From the cell containing the given text, extract its center point as [x, y] coordinate. 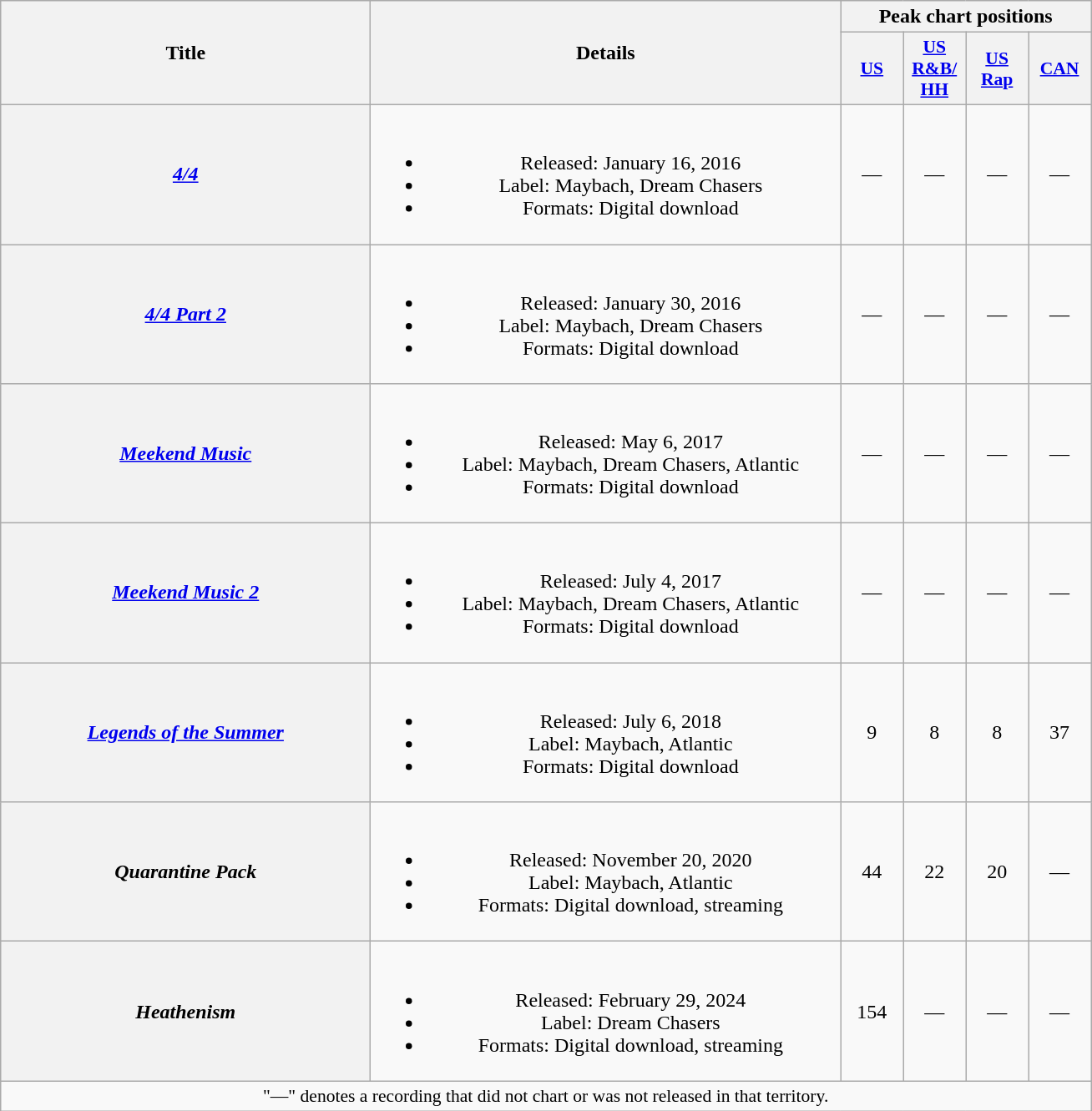
9 [872, 733]
Details [606, 53]
USRap [997, 68]
Released: July 6, 2018Label: Maybach, AtlanticFormats: Digital download [606, 733]
Released: February 29, 2024Label: Dream ChasersFormats: Digital download, streaming [606, 1012]
Heathenism [185, 1012]
Released: January 16, 2016Label: Maybach, Dream ChasersFormats: Digital download [606, 174]
Title [185, 53]
4/4 Part 2 [185, 314]
Released: January 30, 2016Label: Maybach, Dream ChasersFormats: Digital download [606, 314]
Meekend Music [185, 454]
CAN [1060, 68]
20 [997, 871]
4/4 [185, 174]
22 [935, 871]
Peak chart positions [966, 17]
Released: July 4, 2017Label: Maybach, Dream Chasers, AtlanticFormats: Digital download [606, 593]
37 [1060, 733]
Meekend Music 2 [185, 593]
Quarantine Pack [185, 871]
"—" denotes a recording that did not chart or was not released in that territory. [546, 1096]
Legends of the Summer [185, 733]
US [872, 68]
Released: November 20, 2020Label: Maybach, AtlanticFormats: Digital download, streaming [606, 871]
USR&B/HH [935, 68]
Released: May 6, 2017Label: Maybach, Dream Chasers, AtlanticFormats: Digital download [606, 454]
44 [872, 871]
154 [872, 1012]
